Return the [x, y] coordinate for the center point of the cell that contains the specified text.  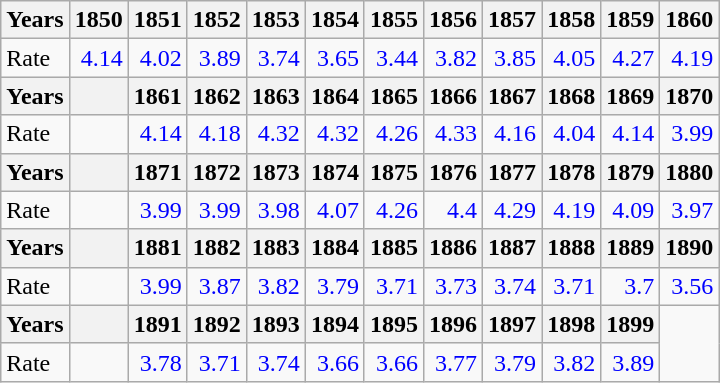
1881 [158, 248]
1892 [216, 324]
1896 [454, 324]
1867 [512, 96]
1874 [334, 172]
3.65 [334, 58]
3.73 [454, 286]
1858 [572, 20]
4.02 [158, 58]
1894 [334, 324]
1879 [630, 172]
3.7 [630, 286]
1852 [216, 20]
4.07 [334, 210]
1885 [394, 248]
1898 [572, 324]
1856 [454, 20]
1875 [394, 172]
1866 [454, 96]
1865 [394, 96]
1860 [690, 20]
1853 [276, 20]
1899 [630, 324]
1897 [512, 324]
1880 [690, 172]
1859 [630, 20]
1854 [334, 20]
1877 [512, 172]
1861 [158, 96]
4.09 [630, 210]
1891 [158, 324]
1857 [512, 20]
3.44 [394, 58]
1889 [630, 248]
4.04 [572, 134]
3.87 [216, 286]
4.4 [454, 210]
4.16 [512, 134]
1872 [216, 172]
1886 [454, 248]
1870 [690, 96]
1855 [394, 20]
1868 [572, 96]
1869 [630, 96]
1887 [512, 248]
1893 [276, 324]
1890 [690, 248]
1850 [98, 20]
3.97 [690, 210]
3.78 [158, 362]
1864 [334, 96]
3.98 [276, 210]
1876 [454, 172]
4.33 [454, 134]
3.56 [690, 286]
4.05 [572, 58]
1882 [216, 248]
4.18 [216, 134]
4.29 [512, 210]
1888 [572, 248]
4.27 [630, 58]
1873 [276, 172]
1851 [158, 20]
1884 [334, 248]
1863 [276, 96]
1871 [158, 172]
3.85 [512, 58]
3.77 [454, 362]
1883 [276, 248]
1895 [394, 324]
1862 [216, 96]
1878 [572, 172]
